Detect which cell encompasses the target text, then output its (X, Y) center coordinate. 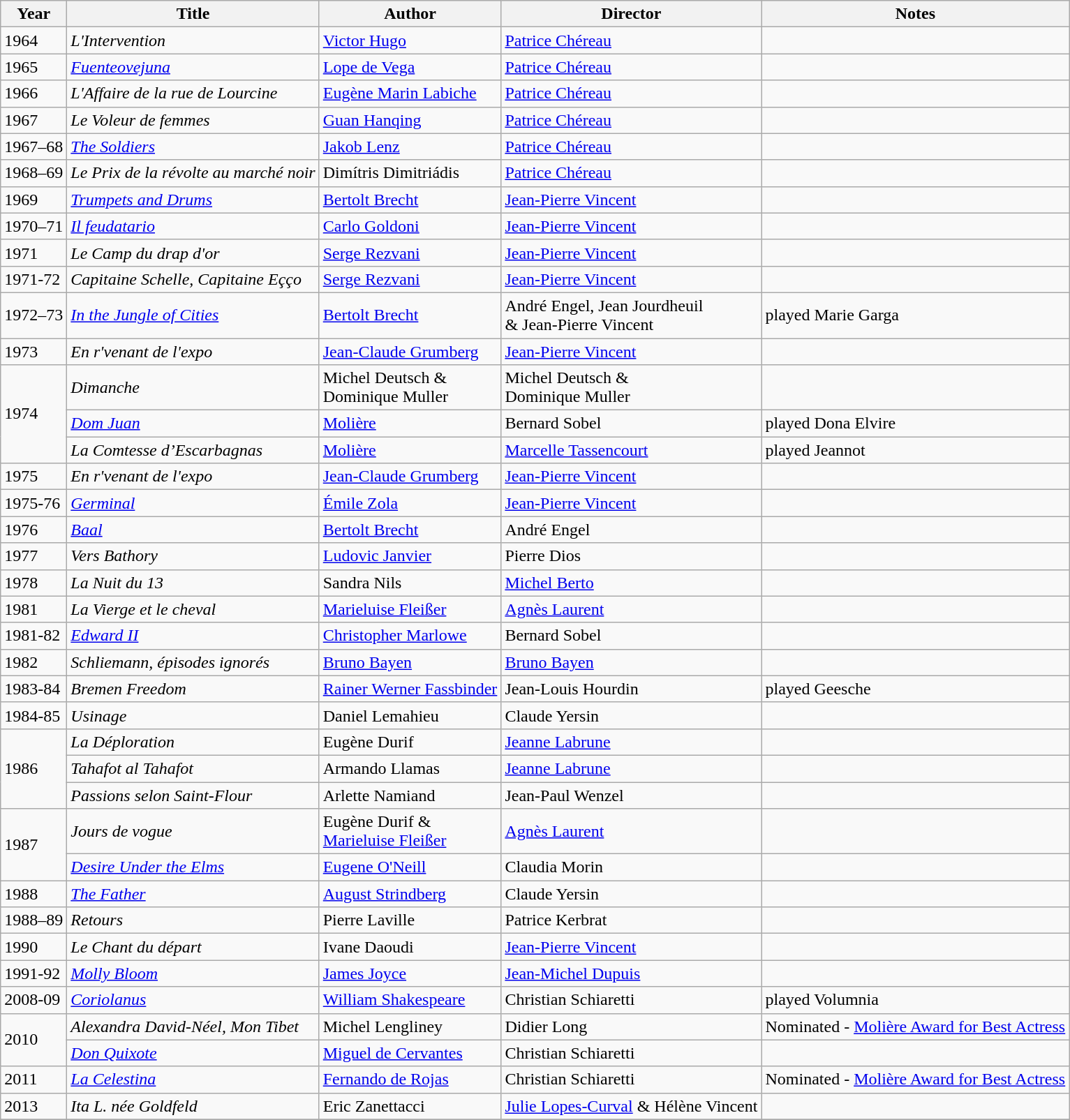
Christopher Marlowe (410, 636)
Arlette Namiand (410, 795)
Le Chant du départ (193, 947)
1967–68 (34, 147)
1982 (34, 662)
Eugène Durif (410, 742)
Molly Bloom (193, 973)
1969 (34, 200)
Retours (193, 920)
Guan Hanqing (410, 120)
La Celestina (193, 1080)
Vers Bathory (193, 556)
1973 (34, 351)
Rainer Werner Fassbinder (410, 689)
1967 (34, 120)
Ita L. née Goldfeld (193, 1106)
Armando Llamas (410, 768)
Eugène Marin Labiche (410, 94)
The Soldiers (193, 147)
1988–89 (34, 920)
Author (410, 14)
Marieluise Fleißer (410, 609)
played Dona Elvire (916, 424)
Dom Juan (193, 424)
1988 (34, 894)
Julie Lopes-Curval & Hélène Vincent (631, 1106)
1990 (34, 947)
1978 (34, 583)
1971-72 (34, 279)
2010 (34, 1040)
1981-82 (34, 636)
Tahafot al Tahafot (193, 768)
William Shakespeare (410, 1000)
2013 (34, 1106)
Didier Long (631, 1026)
Dimítris Dimitriádis (410, 173)
Victor Hugo (410, 40)
In the Jungle of Cities (193, 315)
1991-92 (34, 973)
Title (193, 14)
Il feudatario (193, 226)
1970–71 (34, 226)
Eric Zanettacci (410, 1106)
Jean-Michel Dupuis (631, 973)
L'Affaire de la rue de Lourcine (193, 94)
1975-76 (34, 503)
1974 (34, 415)
Notes (916, 14)
2011 (34, 1080)
Jean-Louis Hourdin (631, 689)
Ivane Daoudi (410, 947)
1965 (34, 67)
played Marie Garga (916, 315)
1987 (34, 844)
1986 (34, 768)
The Father (193, 894)
2008-09 (34, 1000)
Daniel Lemahieu (410, 715)
La Vierge et le cheval (193, 609)
Eugene O'Neill (410, 867)
Eugène Durif & Marieluise Fleißer (410, 832)
Edward II (193, 636)
La Comtesse d’Escarbagnas (193, 450)
played Jeannot (916, 450)
La Nuit du 13 (193, 583)
Sandra Nils (410, 583)
Claudia Morin (631, 867)
1976 (34, 530)
Capitaine Schelle, Capitaine Eçço (193, 279)
Schliemann, épisodes ignorés (193, 662)
Usinage (193, 715)
August Strindberg (410, 894)
Baal (193, 530)
1983-84 (34, 689)
1981 (34, 609)
Passions selon Saint-Flour (193, 795)
Germinal (193, 503)
Alexandra David-Néel, Mon Tibet (193, 1026)
Coriolanus (193, 1000)
Bremen Freedom (193, 689)
Fuenteovejuna (193, 67)
Pierre Laville (410, 920)
1966 (34, 94)
Patrice Kerbrat (631, 920)
Michel Berto (631, 583)
Ludovic Janvier (410, 556)
Desire Under the Elms (193, 867)
1964 (34, 40)
Trumpets and Drums (193, 200)
Pierre Dios (631, 556)
Jakob Lenz (410, 147)
Jours de vogue (193, 832)
Dimanche (193, 388)
Carlo Goldoni (410, 226)
played Geesche (916, 689)
Émile Zola (410, 503)
La Déploration (193, 742)
1977 (34, 556)
1968–69 (34, 173)
André Engel, Jean Jourdheuil & Jean-Pierre Vincent (631, 315)
1972–73 (34, 315)
1975 (34, 477)
played Volumnia (916, 1000)
Le Camp du drap d'or (193, 253)
L'Intervention (193, 40)
Fernando de Rojas (410, 1080)
Marcelle Tassencourt (631, 450)
Le Prix de la révolte au marché noir (193, 173)
Don Quixote (193, 1053)
James Joyce (410, 973)
Lope de Vega (410, 67)
Director (631, 14)
Year (34, 14)
Le Voleur de femmes (193, 120)
1971 (34, 253)
Jean-Paul Wenzel (631, 795)
André Engel (631, 530)
Miguel de Cervantes (410, 1053)
Michel Lengliney (410, 1026)
1984-85 (34, 715)
